Pinpoint the cell where the given text exists, returning its [x, y] midpoint coordinate. 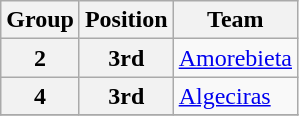
Position [126, 20]
Algeciras [235, 96]
Team [235, 20]
Amorebieta [235, 58]
4 [40, 96]
Group [40, 20]
2 [40, 58]
